From the cell containing the given text, extract its center point as [x, y] coordinate. 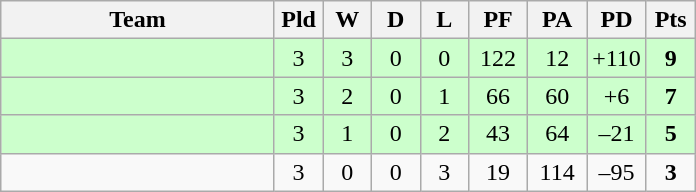
+110 [617, 58]
L [444, 20]
66 [498, 96]
9 [670, 58]
122 [498, 58]
12 [558, 58]
7 [670, 96]
+6 [617, 96]
W [348, 20]
PA [558, 20]
5 [670, 134]
Pts [670, 20]
43 [498, 134]
60 [558, 96]
D [396, 20]
Pld [298, 20]
64 [558, 134]
–21 [617, 134]
19 [498, 172]
114 [558, 172]
PF [498, 20]
Team [138, 20]
–95 [617, 172]
PD [617, 20]
